Capture the cell that displays the provided text and extract its [X, Y] central coordinate. 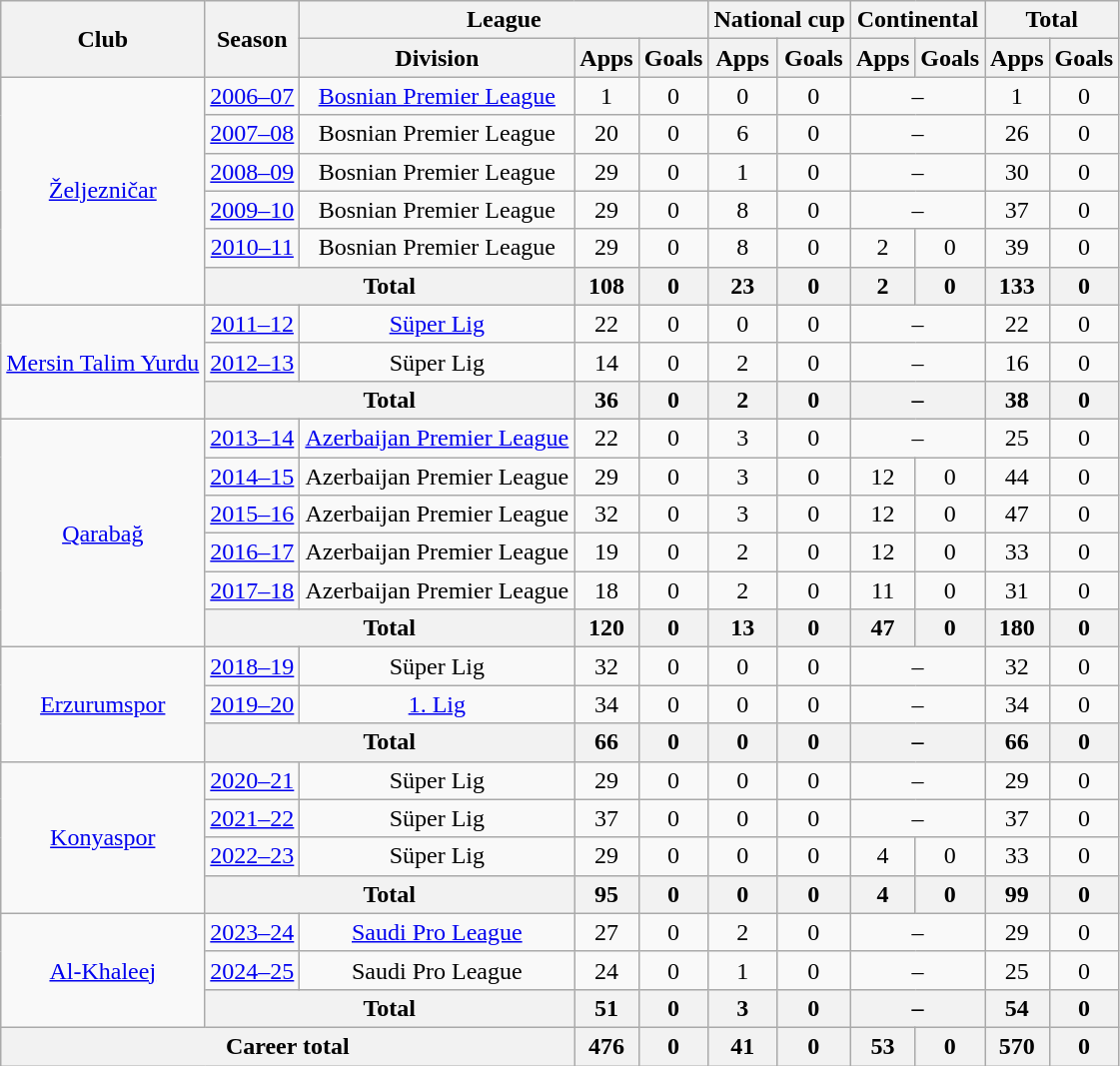
44 [1017, 477]
41 [742, 1046]
13 [742, 628]
16 [1017, 362]
Željezničar [103, 191]
Career total [288, 1046]
2006–07 [252, 96]
Club [103, 39]
2016–17 [252, 552]
108 [606, 286]
2020–21 [252, 780]
2022–23 [252, 856]
53 [882, 1046]
6 [742, 134]
95 [606, 894]
2008–09 [252, 172]
51 [606, 1008]
Season [252, 39]
League [504, 20]
39 [1017, 248]
133 [1017, 286]
180 [1017, 628]
120 [606, 628]
2009–10 [252, 210]
2021–22 [252, 818]
54 [1017, 1008]
Erzurumspor [103, 704]
38 [1017, 400]
2019–20 [252, 704]
19 [606, 552]
Al-Khaleej [103, 970]
Mersin Talim Yurdu [103, 362]
2017–18 [252, 590]
99 [1017, 894]
Division [438, 58]
National cup [779, 20]
2015–16 [252, 515]
570 [1017, 1046]
2007–08 [252, 134]
2018–19 [252, 666]
476 [606, 1046]
2014–15 [252, 477]
11 [882, 590]
2024–25 [252, 970]
2011–12 [252, 324]
2013–14 [252, 438]
Continental [917, 20]
20 [606, 134]
2012–13 [252, 362]
36 [606, 400]
14 [606, 362]
27 [606, 932]
24 [606, 970]
26 [1017, 134]
2023–24 [252, 932]
18 [606, 590]
Konyaspor [103, 837]
Qarabağ [103, 533]
31 [1017, 590]
2010–11 [252, 248]
23 [742, 286]
1. Lig [438, 704]
30 [1017, 172]
